Find where the given text appears and provide that cell's center as [X, Y] coordinate. 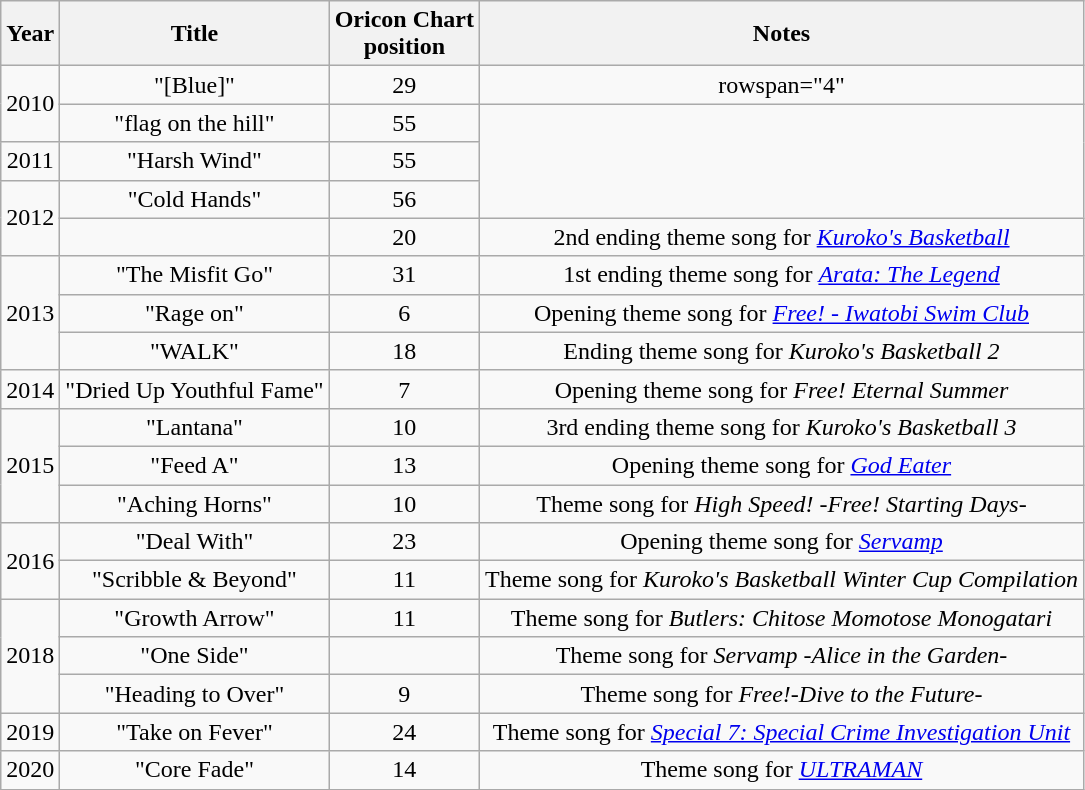
Theme song for Butlers: Chitose Momotose Monogatari [782, 618]
"Deal With" [194, 542]
Opening theme song for Free! - Iwatobi Swim Club [782, 313]
2019 [30, 732]
"Lantana" [194, 427]
Ending theme song for Kuroko's Basketball 2 [782, 351]
24 [404, 732]
2nd ending theme song for Kuroko's Basketball [782, 237]
Notes [782, 34]
Theme song for Kuroko's Basketball Winter Cup Compilation [782, 580]
"Harsh Wind" [194, 161]
Oricon Chart position [404, 34]
"Feed A" [194, 465]
2010 [30, 104]
2011 [30, 161]
"Scribble & Beyond" [194, 580]
6 [404, 313]
"Core Fade" [194, 770]
14 [404, 770]
"Heading to Over" [194, 694]
rowspan="4" [782, 85]
2018 [30, 656]
Title [194, 34]
2016 [30, 561]
3rd ending theme song for Kuroko's Basketball 3 [782, 427]
29 [404, 85]
"Rage on" [194, 313]
7 [404, 389]
13 [404, 465]
"[Blue]" [194, 85]
Theme song for Servamp -Alice in the Garden- [782, 656]
9 [404, 694]
Theme song for High Speed! -Free! Starting Days- [782, 503]
Opening theme song for Servamp [782, 542]
"Dried Up Youthful Fame" [194, 389]
2020 [30, 770]
"One Side" [194, 656]
2012 [30, 218]
"Aching Horns" [194, 503]
23 [404, 542]
Theme song for Free!-Dive to the Future- [782, 694]
"Cold Hands" [194, 199]
2015 [30, 465]
2013 [30, 313]
Opening theme song for God Eater [782, 465]
18 [404, 351]
"Take on Fever" [194, 732]
Year [30, 34]
31 [404, 275]
Opening theme song for Free! Eternal Summer [782, 389]
1st ending theme song for Arata: The Legend [782, 275]
Theme song for Special 7: Special Crime Investigation Unit [782, 732]
56 [404, 199]
20 [404, 237]
Theme song for ULTRAMAN [782, 770]
"Growth Arrow" [194, 618]
"flag on the hill" [194, 123]
"WALK" [194, 351]
"The Misfit Go" [194, 275]
2014 [30, 389]
